Scan for the cell matching the given text and deliver its (X, Y) coordinate at center. 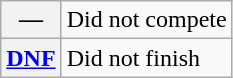
— (31, 20)
Did not finish (146, 58)
Did not compete (146, 20)
DNF (31, 58)
